Return [x, y] of the center of cell containing provided text 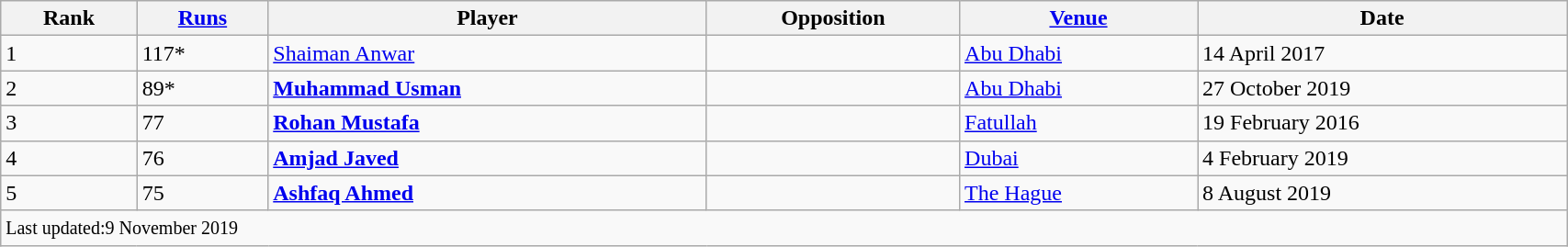
Rohan Mustafa [487, 123]
Fatullah [1078, 123]
Amjad Javed [487, 158]
76 [202, 158]
Muhammad Usman [487, 88]
117* [202, 53]
Opposition [832, 18]
Last updated:9 November 2019 [784, 228]
The Hague [1078, 193]
1 [69, 53]
Rank [69, 18]
Runs [202, 18]
Venue [1078, 18]
77 [202, 123]
Shaiman Anwar [487, 53]
75 [202, 193]
5 [69, 193]
14 April 2017 [1382, 53]
2 [69, 88]
3 [69, 123]
4 [69, 158]
19 February 2016 [1382, 123]
Date [1382, 18]
4 February 2019 [1382, 158]
89* [202, 88]
Ashfaq Ahmed [487, 193]
8 August 2019 [1382, 193]
Dubai [1078, 158]
Player [487, 18]
27 October 2019 [1382, 88]
